Search for the cell housing the specified text and yield its [X, Y] center coordinate. 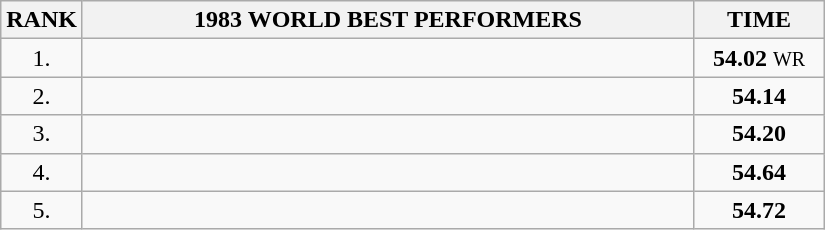
3. [42, 134]
5. [42, 210]
4. [42, 172]
54.14 [760, 96]
2. [42, 96]
54.72 [760, 210]
1. [42, 58]
54.20 [760, 134]
TIME [760, 20]
RANK [42, 20]
54.64 [760, 172]
1983 WORLD BEST PERFORMERS [388, 20]
54.02 WR [760, 58]
